Pinpoint the cell where the given text exists, returning its (x, y) midpoint coordinate. 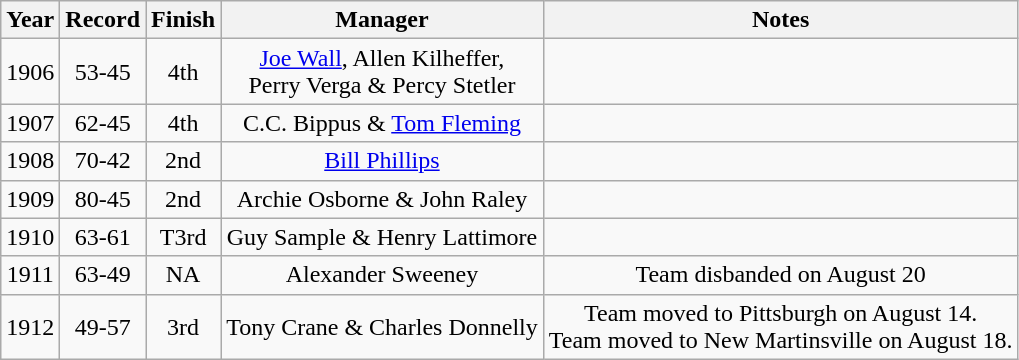
1907 (30, 123)
Tony Crane & Charles Donnelly (382, 326)
Year (30, 20)
NA (184, 275)
Notes (780, 20)
49-57 (103, 326)
Joe Wall, Allen Kilheffer, Perry Verga & Percy Stetler (382, 72)
Archie Osborne & John Raley (382, 199)
Team disbanded on August 20 (780, 275)
1908 (30, 161)
53-45 (103, 72)
Guy Sample & Henry Lattimore (382, 237)
Record (103, 20)
T3rd (184, 237)
63-61 (103, 237)
63-49 (103, 275)
3rd (184, 326)
Bill Phillips (382, 161)
1909 (30, 199)
1911 (30, 275)
Alexander Sweeney (382, 275)
70-42 (103, 161)
62-45 (103, 123)
Finish (184, 20)
1906 (30, 72)
1912 (30, 326)
C.C. Bippus & Tom Fleming (382, 123)
Manager (382, 20)
Team moved to Pittsburgh on August 14. Team moved to New Martinsville on August 18. (780, 326)
80-45 (103, 199)
1910 (30, 237)
